Locate the cell with the specified text and output its [X, Y] center coordinate. 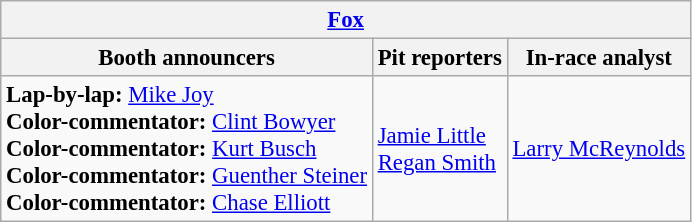
Pit reporters [440, 58]
Jamie LittleRegan Smith [440, 149]
In-race analyst [598, 58]
Lap-by-lap: Mike JoyColor-commentator: Clint BowyerColor-commentator: Kurt BuschColor-commentator: Guenther SteinerColor-commentator: Chase Elliott [187, 149]
Booth announcers [187, 58]
Larry McReynolds [598, 149]
Fox [346, 20]
